For the text-containing cell, return its midpoint in [X, Y] coordinate format. 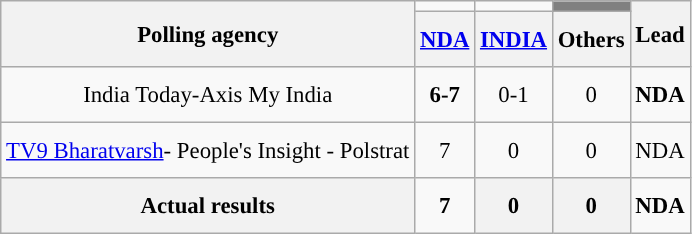
India Today-Axis My India [208, 95]
6-7 [445, 95]
Polling agency [208, 34]
Lead [660, 34]
INDIA [514, 40]
0-1 [514, 95]
Others [591, 40]
Actual results [208, 206]
TV9 Bharatvarsh- People's Insight - Polstrat [208, 151]
